Extract the [x, y] coordinate from the center of the cell holding the provided text.  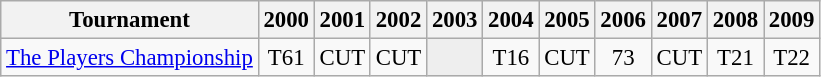
Tournament [130, 20]
2001 [342, 20]
2003 [455, 20]
2005 [567, 20]
2008 [735, 20]
2000 [286, 20]
T21 [735, 58]
2004 [511, 20]
2002 [398, 20]
2007 [679, 20]
T61 [286, 58]
The Players Championship [130, 58]
2009 [792, 20]
2006 [623, 20]
73 [623, 58]
T16 [511, 58]
T22 [792, 58]
